Scan for the cell matching the given text and deliver its [X, Y] coordinate at center. 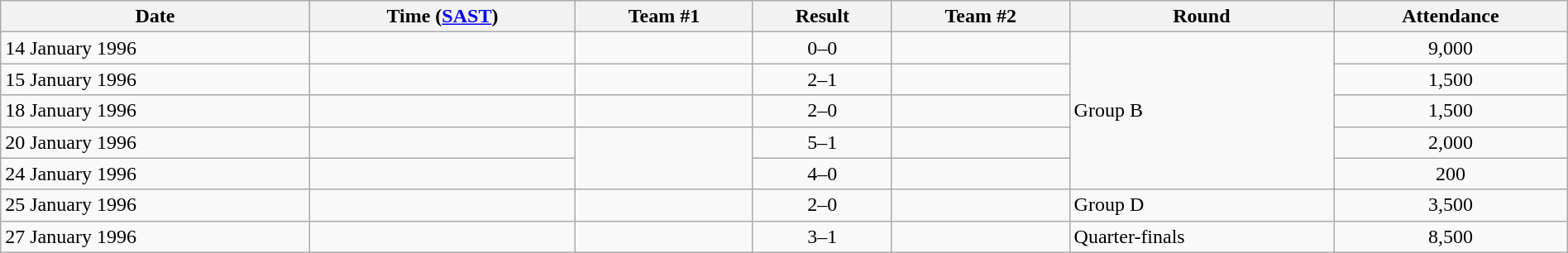
9,000 [1451, 48]
18 January 1996 [155, 111]
25 January 1996 [155, 205]
14 January 1996 [155, 48]
Quarter-finals [1202, 236]
Time (SAST) [442, 17]
200 [1451, 174]
Group B [1202, 111]
3,500 [1451, 205]
Result [822, 17]
8,500 [1451, 236]
24 January 1996 [155, 174]
Team #1 [665, 17]
Attendance [1451, 17]
20 January 1996 [155, 142]
Group D [1202, 205]
27 January 1996 [155, 236]
Date [155, 17]
15 January 1996 [155, 79]
2,000 [1451, 142]
4–0 [822, 174]
Round [1202, 17]
2–1 [822, 79]
3–1 [822, 236]
0–0 [822, 48]
Team #2 [981, 17]
5–1 [822, 142]
